Find where the given text appears and provide that cell's center as (x, y) coordinate. 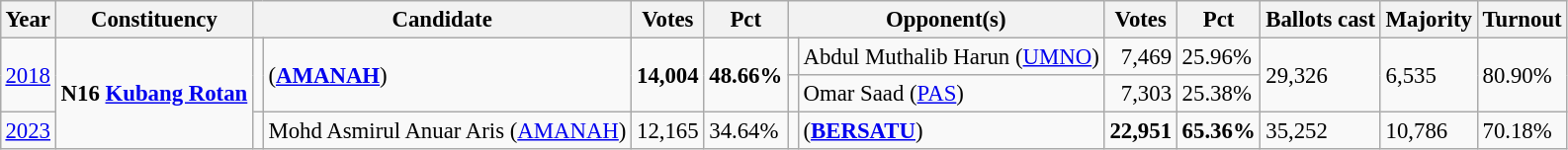
65.36% (1218, 131)
Abdul Muthalib Harun (UMNO) (951, 56)
Constituency (154, 20)
12,165 (668, 131)
Mohd Asmirul Anuar Aris (AMANAH) (447, 131)
7,469 (1141, 56)
14,004 (668, 75)
7,303 (1141, 94)
10,786 (1429, 131)
Year (28, 20)
70.18% (1523, 131)
Ballots cast (1321, 20)
29,326 (1321, 75)
34.64% (745, 131)
25.96% (1218, 56)
35,252 (1321, 131)
22,951 (1141, 131)
Turnout (1523, 20)
Majority (1429, 20)
Omar Saad (PAS) (951, 94)
25.38% (1218, 94)
(BERSATU) (951, 131)
2018 (28, 75)
2023 (28, 131)
80.90% (1523, 75)
(AMANAH) (447, 75)
6,535 (1429, 75)
Opponent(s) (947, 20)
48.66% (745, 75)
Candidate (443, 20)
N16 Kubang Rotan (154, 93)
